Find where the given text appears and provide that cell's center as (X, Y) coordinate. 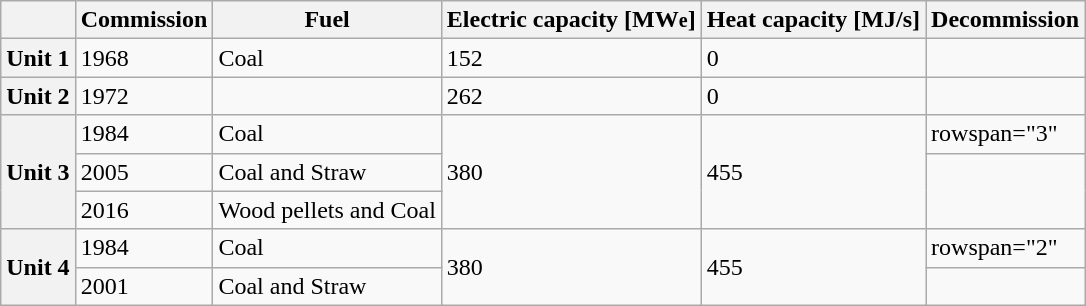
Heat capacity [MJ/s] (813, 20)
Unit 3 (38, 172)
152 (571, 58)
Unit 1 (38, 58)
Electric capacity [MWe] (571, 20)
Unit 2 (38, 96)
1968 (144, 58)
2016 (144, 210)
262 (571, 96)
rowspan="2" (1006, 248)
1972 (144, 96)
Commission (144, 20)
Wood pellets and Coal (327, 210)
2001 (144, 286)
rowspan="3" (1006, 134)
Unit 4 (38, 267)
2005 (144, 172)
Decommission (1006, 20)
Fuel (327, 20)
